Extract the [X, Y] coordinate from the center of the cell holding the provided text.  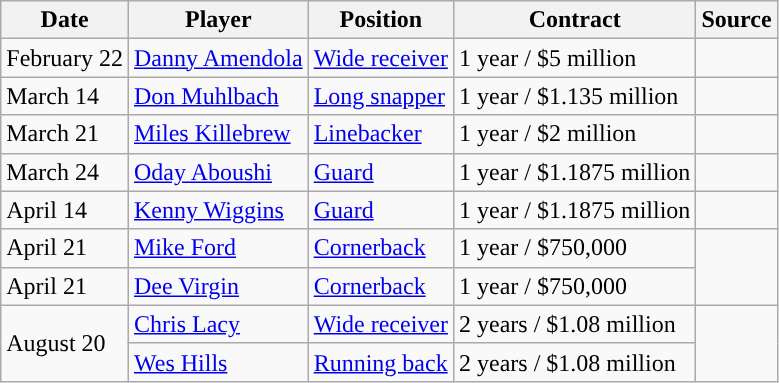
Miles Killebrew [218, 134]
Date [65, 20]
Contract [574, 20]
Running back [380, 362]
Oday Aboushi [218, 172]
Don Muhlbach [218, 96]
February 22 [65, 58]
Linebacker [380, 134]
Player [218, 20]
April 14 [65, 210]
1 year / $5 million [574, 58]
Wes Hills [218, 362]
Long snapper [380, 96]
August 20 [65, 343]
1 year / $1.135 million [574, 96]
Position [380, 20]
Danny Amendola [218, 58]
March 14 [65, 96]
March 24 [65, 172]
Mike Ford [218, 248]
Kenny Wiggins [218, 210]
Dee Virgin [218, 286]
March 21 [65, 134]
Chris Lacy [218, 324]
Source [736, 20]
1 year / $2 million [574, 134]
